Detect which cell encompasses the target text, then output its [X, Y] center coordinate. 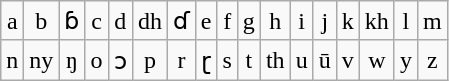
f [227, 21]
e [206, 21]
k [348, 21]
d [120, 21]
r [182, 60]
ɔ [120, 60]
dh [150, 21]
j [324, 21]
z [432, 60]
l [406, 21]
ny [42, 60]
ɗ [182, 21]
y [406, 60]
v [348, 60]
h [275, 21]
i [302, 21]
b [42, 21]
m [432, 21]
n [12, 60]
c [96, 21]
g [248, 21]
u [302, 60]
kh [376, 21]
t [248, 60]
w [376, 60]
a [12, 21]
th [275, 60]
ɓ [72, 21]
s [227, 60]
ŋ [72, 60]
p [150, 60]
ɽ [206, 60]
ū [324, 60]
o [96, 60]
